Pinpoint the cell where the given text exists, returning its [X, Y] midpoint coordinate. 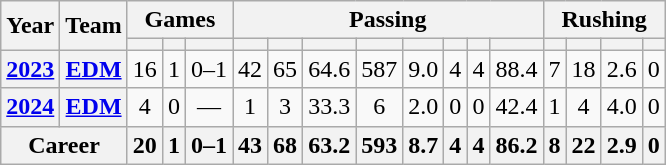
4.0 [622, 107]
587 [380, 69]
64.6 [330, 69]
18 [584, 69]
2023 [30, 69]
8.7 [424, 145]
6 [380, 107]
8 [554, 145]
Games [180, 20]
65 [286, 69]
2.9 [622, 145]
16 [144, 69]
2.0 [424, 107]
42.4 [516, 107]
2024 [30, 107]
42 [250, 69]
Career [64, 145]
— [208, 107]
68 [286, 145]
Rushing [604, 20]
9.0 [424, 69]
88.4 [516, 69]
593 [380, 145]
20 [144, 145]
33.3 [330, 107]
7 [554, 69]
43 [250, 145]
Passing [388, 20]
Year [30, 26]
22 [584, 145]
2.6 [622, 69]
Team [94, 26]
86.2 [516, 145]
63.2 [330, 145]
3 [286, 107]
